Output the (x, y) coordinate of the center of the cell containing the given text.  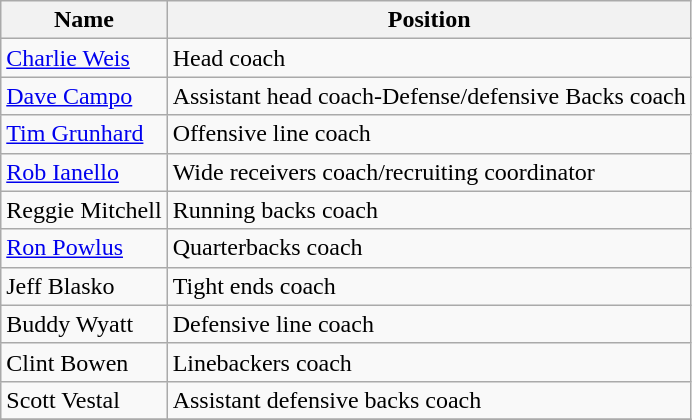
Wide receivers coach/recruiting coordinator (429, 172)
Clint Bowen (84, 362)
Tight ends coach (429, 286)
Name (84, 20)
Head coach (429, 58)
Dave Campo (84, 96)
Tim Grunhard (84, 134)
Ron Powlus (84, 248)
Assistant defensive backs coach (429, 400)
Quarterbacks coach (429, 248)
Charlie Weis (84, 58)
Linebackers coach (429, 362)
Reggie Mitchell (84, 210)
Scott Vestal (84, 400)
Assistant head coach-Defense/defensive Backs coach (429, 96)
Position (429, 20)
Running backs coach (429, 210)
Rob Ianello (84, 172)
Buddy Wyatt (84, 324)
Jeff Blasko (84, 286)
Offensive line coach (429, 134)
Defensive line coach (429, 324)
